For the text-containing cell, return its midpoint in (x, y) coordinate format. 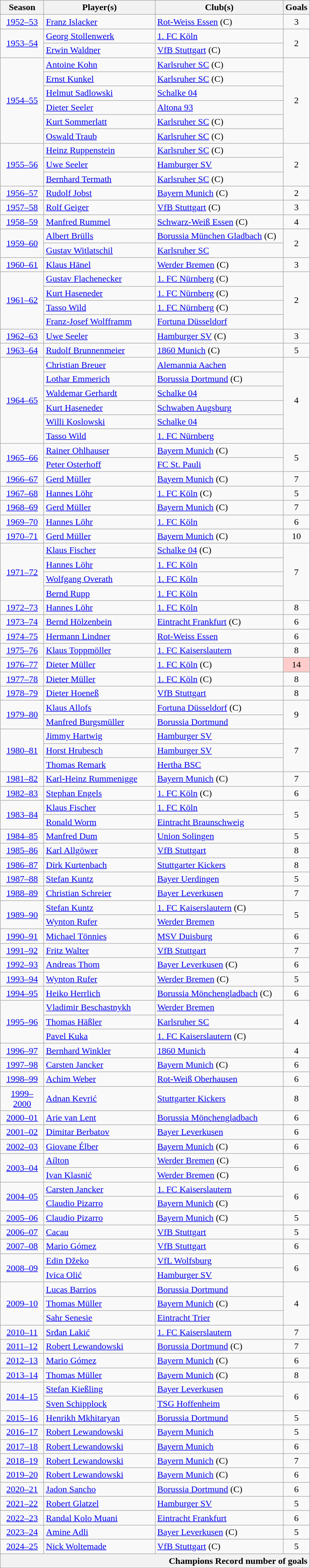
Ivan Klasnić (100, 1175)
Bayer Uerdingen (219, 879)
1957–58 (22, 208)
Thomas Häßler (100, 1022)
Franz Islacker (100, 22)
1974–75 (22, 636)
9 (296, 715)
Rudolf Jobst (100, 193)
1994–95 (22, 993)
Bernhard Termath (100, 179)
Dimitar Berbatov (100, 1132)
2023–24 (22, 1532)
1996–97 (22, 1050)
TSG Hoffenheim (219, 1404)
Fritz Walter (100, 950)
2017–18 (22, 1446)
1860 Munich (219, 1050)
1965–66 (22, 458)
2015–16 (22, 1418)
1955–56 (22, 164)
Peter Osterhoff (100, 465)
1971–72 (22, 572)
2012–13 (22, 1361)
1993–94 (22, 979)
1975–76 (22, 651)
1958–59 (22, 222)
1. FC Nürnberg (219, 436)
Sven Schipplock (100, 1404)
2004–05 (22, 1196)
Rot-Weiss Essen (C) (219, 22)
Manfred Rummel (100, 222)
1986–87 (22, 865)
Michael Tönnies (100, 936)
Ivica Olić (100, 1275)
Schalke 04 (C) (219, 550)
Union Solingen (219, 836)
1962–63 (22, 336)
1977–78 (22, 679)
Stephan Engels (100, 793)
1999–2000 (22, 1098)
2010–11 (22, 1332)
Rudolf Brunnenmeier (100, 350)
Waldemar Gerhardt (100, 393)
1979–80 (22, 715)
Thomas Remark (100, 765)
Sahr Senesie (100, 1318)
Andreas Thom (100, 965)
1992–93 (22, 965)
Giovane Élber (100, 1146)
2007–08 (22, 1246)
Albert Brülls (100, 236)
Borussia Mönchengladbach (C) (219, 993)
Karl-Heinz Rummenigge (100, 779)
1987–88 (22, 879)
Altona 93 (219, 107)
Dirk Kurtenbach (100, 865)
Vladimir Beschastnykh (100, 1008)
Heinz Ruppenstein (100, 150)
Dieter Seeler (100, 107)
1988–89 (22, 893)
FC St. Pauli (219, 465)
Christian Schreier (100, 893)
2008–09 (22, 1268)
1956–57 (22, 193)
1985–86 (22, 850)
2024–25 (22, 1546)
Lucas Barrios (100, 1289)
Pavel Kuka (100, 1036)
Rot-Weiß Oberhausen (219, 1079)
Fortuna Düsseldorf (219, 322)
Randal Kolo Muani (100, 1518)
MSV Duisburg (219, 936)
1954–55 (22, 100)
Eintracht Braunschweig (219, 822)
Antoine Kohn (100, 65)
Srđan Lakić (100, 1332)
Klaus Allofs (100, 708)
Eintracht Frankfurt (C) (219, 622)
Rainer Ohlhauser (100, 450)
Amine Adli (100, 1532)
Gustav Flachenecker (100, 279)
Robert Glatzel (100, 1503)
1978–79 (22, 693)
Klaus Hänel (100, 265)
Adnan Kevrić (100, 1098)
2013–14 (22, 1375)
Wolfgang Overath (100, 579)
1966–67 (22, 479)
Rot-Weiss Essen (219, 636)
1961–62 (22, 300)
1983–84 (22, 815)
Cacau (100, 1232)
Lothar Emmerich (100, 379)
Ronald Worm (100, 822)
Heiko Herrlich (100, 993)
2006–07 (22, 1232)
Horst Hrubesch (100, 750)
Henrikh Mkhitaryan (100, 1418)
1990–91 (22, 936)
1960–61 (22, 265)
Player(s) (100, 8)
1984–85 (22, 836)
Season (22, 8)
Jadon Sancho (100, 1489)
1976–77 (22, 665)
Fortuna Düsseldorf (C) (219, 708)
1953–54 (22, 43)
1991–92 (22, 950)
2021–22 (22, 1503)
14 (296, 665)
Nick Woltemade (100, 1546)
Georg Stollenwerk (100, 36)
2014–15 (22, 1396)
2016–17 (22, 1432)
1964–65 (22, 400)
Manfred Dum (100, 836)
1967–68 (22, 493)
1969–70 (22, 522)
Christian Breuer (100, 365)
Achim Weber (100, 1079)
1989–90 (22, 915)
2019–20 (22, 1475)
Manfred Burgsmüller (100, 722)
Oswald Traub (100, 136)
Karl Allgöwer (100, 850)
Stefan Kießling (100, 1389)
1981–82 (22, 779)
1968–69 (22, 508)
Edin Džeko (100, 1261)
2002–03 (22, 1146)
Schwaben Augsburg (219, 407)
Alemannia Aachen (219, 365)
1995–96 (22, 1022)
Goals (296, 8)
1997–98 (22, 1065)
1963–64 (22, 350)
10 (296, 536)
Borussia Mönchengladbach (219, 1118)
Rolf Geiger (100, 208)
Helmut Sadlowski (100, 93)
Erwin Waldner (100, 50)
Klaus Toppmöller (100, 651)
Eintracht Frankfurt (219, 1518)
2005–06 (22, 1218)
Bernd Hölzenbein (100, 622)
Hermann Lindner (100, 636)
2000–01 (22, 1118)
Eintracht Trier (219, 1318)
Aílton (100, 1161)
Hertha BSC (219, 765)
Gustav Witlatschil (100, 250)
VfL Wolfsburg (219, 1261)
2011–12 (22, 1347)
2022–23 (22, 1518)
Borussia München Gladbach (C) (219, 236)
1970–71 (22, 536)
1972–73 (22, 607)
Willi Koslowski (100, 422)
1982–83 (22, 793)
1998–99 (22, 1079)
1980–81 (22, 750)
2001–02 (22, 1132)
1973–74 (22, 622)
Dieter Hoeneß (100, 693)
1860 Munich (C) (219, 350)
Club(s) (219, 8)
Hamburger SV (C) (219, 336)
Bernhard Winkler (100, 1050)
Ernst Kunkel (100, 79)
Bernd Rupp (100, 593)
Franz-Josef Wolfframm (100, 322)
Jimmy Hartwig (100, 736)
1959–60 (22, 243)
2018–19 (22, 1461)
Champions Record number of goals (155, 1560)
1952–53 (22, 22)
Schwarz-Weiß Essen (C) (219, 222)
Kurt Sommerlatt (100, 122)
2009–10 (22, 1303)
2003–04 (22, 1168)
2020–21 (22, 1489)
Arie van Lent (100, 1118)
